From the cell containing the given text, extract its center point as (X, Y) coordinate. 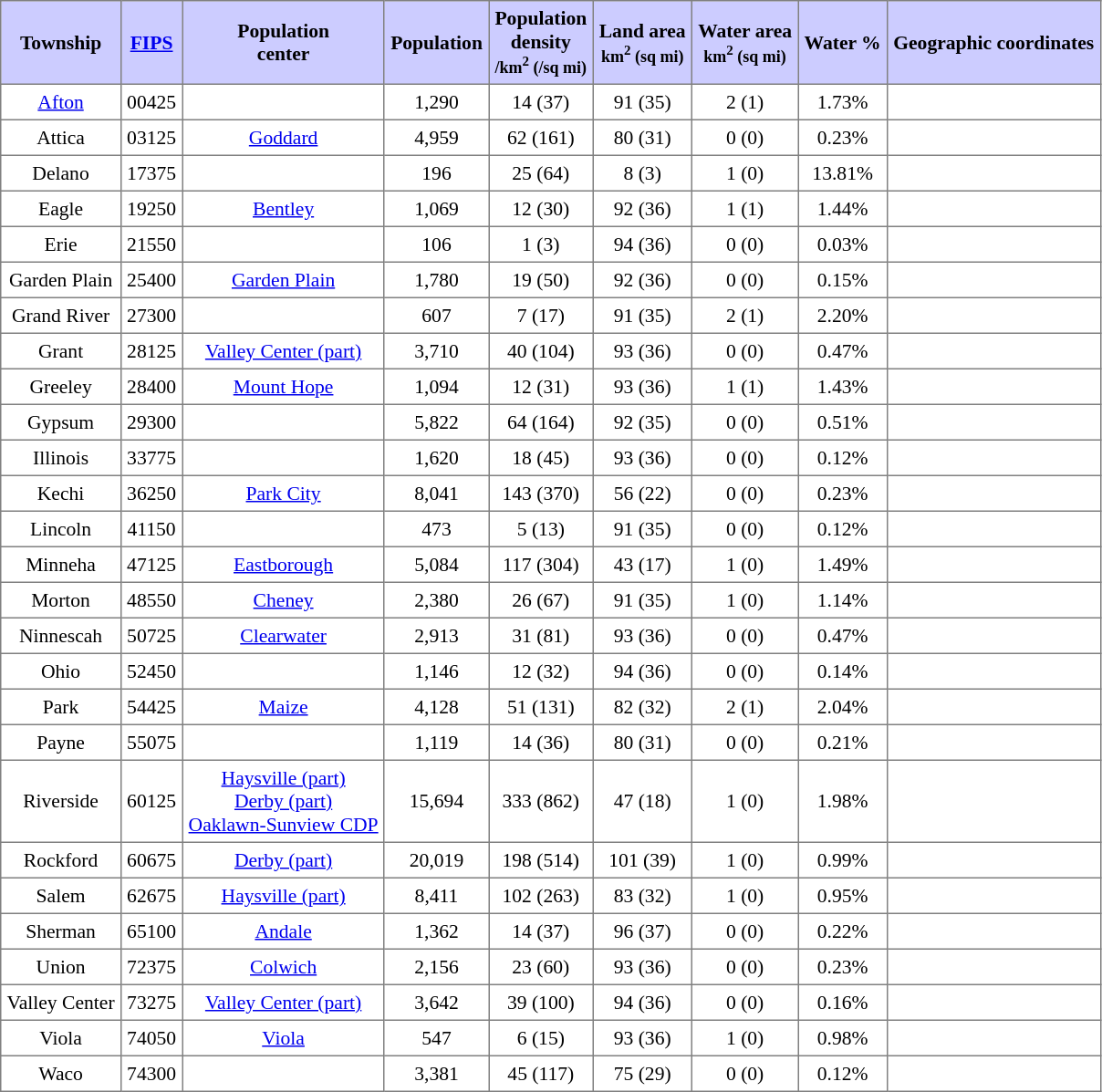
15,694 (436, 801)
Eagle (61, 208)
Greeley (61, 387)
Haysville (part)Derby (part)Oaklawn-Sunview CDP (284, 801)
Rockford (61, 859)
0.98% (843, 1038)
28125 (151, 350)
52450 (151, 671)
1,119 (436, 743)
Park City (284, 493)
Land areakm2 (sq mi) (642, 43)
36250 (151, 493)
Ninnescah (61, 635)
1.49% (843, 564)
4,959 (436, 137)
2.04% (843, 706)
8,411 (436, 896)
2,913 (436, 635)
547 (436, 1038)
3,710 (436, 350)
Sherman (61, 931)
60125 (151, 801)
31 (81) (541, 635)
Mount Hope (284, 387)
1,146 (436, 671)
0.51% (843, 421)
106 (436, 244)
Erie (61, 244)
1.43% (843, 387)
Afton (61, 102)
Attica (61, 137)
28400 (151, 387)
47125 (151, 564)
56 (22) (642, 493)
2,156 (436, 967)
23 (60) (541, 967)
102 (263) (541, 896)
Payne (61, 743)
17375 (151, 173)
198 (514) (541, 859)
0.03% (843, 244)
607 (436, 316)
12 (32) (541, 671)
48550 (151, 600)
Waco (61, 1073)
Population (436, 43)
8 (3) (642, 173)
0.16% (843, 1002)
1.98% (843, 801)
Water areakm2 (sq mi) (744, 43)
Minneha (61, 564)
72375 (151, 967)
5,822 (436, 421)
Illinois (61, 458)
Goddard (284, 137)
13.81% (843, 173)
Andale (284, 931)
1,290 (436, 102)
1,362 (436, 931)
21550 (151, 244)
33775 (151, 458)
0.22% (843, 931)
8,041 (436, 493)
Geographic coordinates (993, 43)
333 (862) (541, 801)
54425 (151, 706)
FIPS (151, 43)
Cheney (284, 600)
0.14% (843, 671)
40 (104) (541, 350)
Haysville (part) (284, 896)
1,780 (436, 279)
4,128 (436, 706)
Colwich (284, 967)
196 (436, 173)
Grant (61, 350)
96 (37) (642, 931)
Salem (61, 896)
Bentley (284, 208)
Valley Center (61, 1002)
2,380 (436, 600)
26 (67) (541, 600)
74300 (151, 1073)
27300 (151, 316)
Union (61, 967)
92 (35) (642, 421)
73275 (151, 1002)
0.95% (843, 896)
Eastborough (284, 564)
Gypsum (61, 421)
Maize (284, 706)
75 (29) (642, 1073)
Derby (part) (284, 859)
Morton (61, 600)
Township (61, 43)
41150 (151, 529)
473 (436, 529)
0.99% (843, 859)
43 (17) (642, 564)
18 (45) (541, 458)
1,069 (436, 208)
Delano (61, 173)
74050 (151, 1038)
50725 (151, 635)
19250 (151, 208)
3,642 (436, 1002)
Clearwater (284, 635)
64 (164) (541, 421)
117 (304) (541, 564)
143 (370) (541, 493)
12 (31) (541, 387)
Lincoln (61, 529)
1 (3) (541, 244)
45 (117) (541, 1073)
47 (18) (642, 801)
20,019 (436, 859)
65100 (151, 931)
Populationcenter (284, 43)
Park (61, 706)
25400 (151, 279)
Ohio (61, 671)
7 (17) (541, 316)
5 (13) (541, 529)
1.73% (843, 102)
39 (100) (541, 1002)
25 (64) (541, 173)
82 (32) (642, 706)
Riverside (61, 801)
101 (39) (642, 859)
1,094 (436, 387)
0.15% (843, 279)
51 (131) (541, 706)
1.14% (843, 600)
19 (50) (541, 279)
29300 (151, 421)
5,084 (436, 564)
Grand River (61, 316)
62675 (151, 896)
00425 (151, 102)
0.21% (843, 743)
83 (32) (642, 896)
Populationdensity/km2 (/sq mi) (541, 43)
1.44% (843, 208)
14 (36) (541, 743)
Water % (843, 43)
62 (161) (541, 137)
1,620 (436, 458)
60675 (151, 859)
6 (15) (541, 1038)
12 (30) (541, 208)
3,381 (436, 1073)
03125 (151, 137)
55075 (151, 743)
2.20% (843, 316)
Kechi (61, 493)
